Search for the cell housing the specified text and yield its (X, Y) center coordinate. 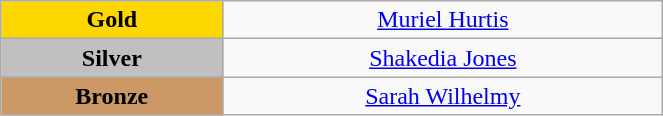
Gold (112, 20)
Sarah Wilhelmy (443, 96)
Silver (112, 58)
Muriel Hurtis (443, 20)
Shakedia Jones (443, 58)
Bronze (112, 96)
